Scan for the cell matching the given text and deliver its (x, y) coordinate at center. 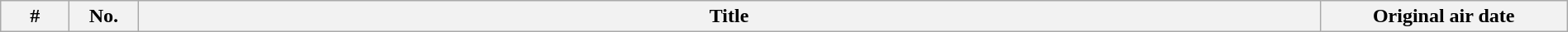
Original air date (1444, 16)
Title (729, 16)
# (35, 16)
No. (104, 16)
